Return [X, Y] of the center of cell containing provided text 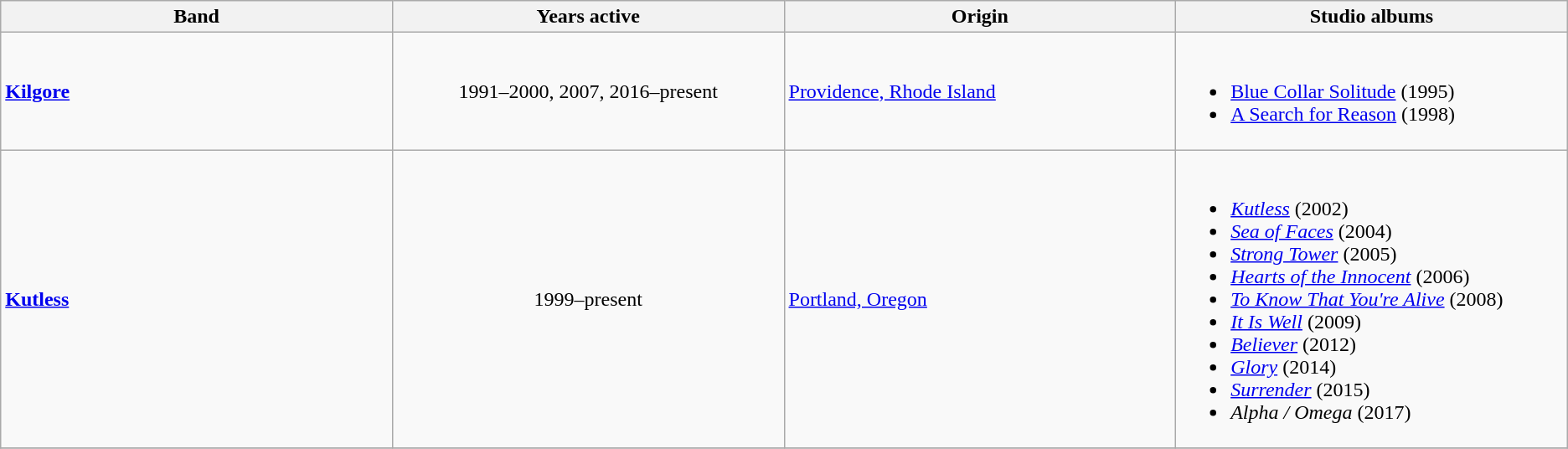
1999–present [588, 299]
Blue Collar Solitude (1995)A Search for Reason (1998) [1372, 91]
Years active [588, 17]
Origin [980, 17]
Kilgore [197, 91]
Band [197, 17]
Studio albums [1372, 17]
Kutless [197, 299]
Portland, Oregon [980, 299]
1991–2000, 2007, 2016–present [588, 91]
Providence, Rhode Island [980, 91]
